Detect which cell encompasses the target text, then output its [x, y] center coordinate. 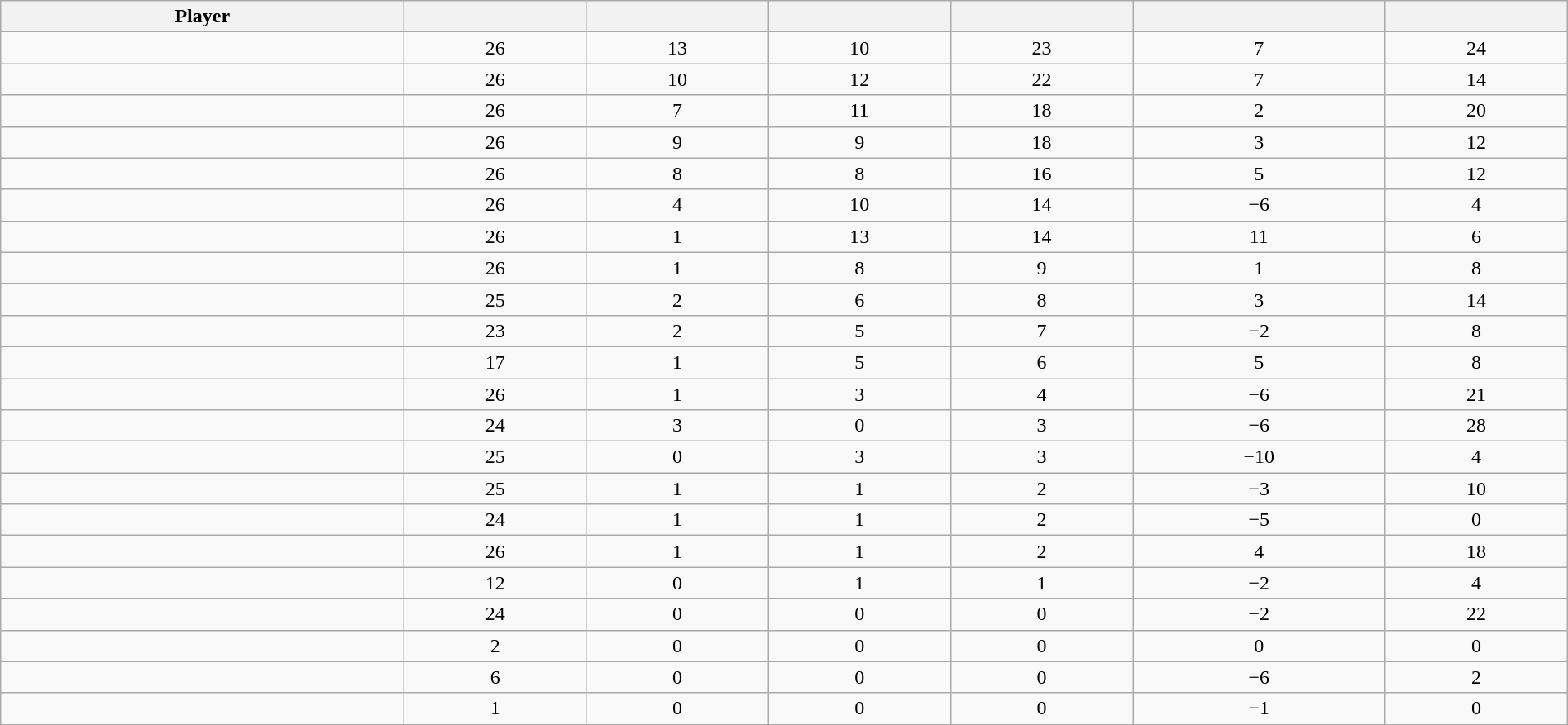
28 [1476, 426]
16 [1041, 174]
21 [1476, 394]
Player [203, 17]
20 [1476, 111]
17 [495, 362]
−3 [1259, 489]
−5 [1259, 520]
−10 [1259, 457]
−1 [1259, 708]
